From the cell containing the given text, extract its center point as [X, Y] coordinate. 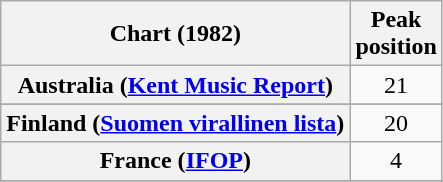
Australia (Kent Music Report) [176, 85]
Peakposition [396, 34]
Chart (1982) [176, 34]
20 [396, 123]
France (IFOP) [176, 161]
Finland (Suomen virallinen lista) [176, 123]
4 [396, 161]
21 [396, 85]
